Pinpoint the cell where the given text exists, returning its [X, Y] midpoint coordinate. 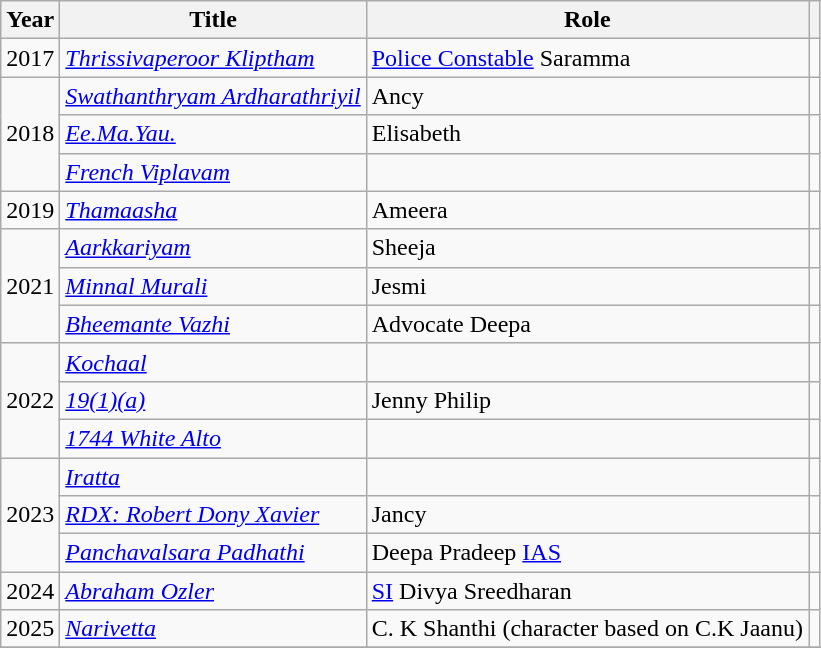
C. K Shanthi (character based on C.K Jaanu) [587, 629]
Deepa Pradeep IAS [587, 553]
Thamaasha [213, 210]
Jancy [587, 515]
Abraham Ozler [213, 591]
2023 [30, 515]
2022 [30, 400]
Iratta [213, 477]
2021 [30, 286]
19(1)(a) [213, 400]
2019 [30, 210]
Police Constable Saramma [587, 58]
Minnal Murali [213, 286]
Ameera [587, 210]
SI Divya Sreedharan [587, 591]
Ee.Ma.Yau. [213, 134]
1744 White Alto [213, 438]
Bheemante Vazhi [213, 324]
Year [30, 20]
Sheeja [587, 248]
Narivetta [213, 629]
Panchavalsara Padhathi [213, 553]
2024 [30, 591]
Advocate Deepa [587, 324]
Kochaal [213, 362]
Thrissivaperoor Kliptham [213, 58]
Role [587, 20]
French Viplavam [213, 172]
2017 [30, 58]
2018 [30, 134]
Ancy [587, 96]
Jenny Philip [587, 400]
Jesmi [587, 286]
Elisabeth [587, 134]
2025 [30, 629]
Aarkkariyam [213, 248]
Swathanthryam Ardharathriyil [213, 96]
Title [213, 20]
RDX: Robert Dony Xavier [213, 515]
